Extract the [x, y] coordinate from the center of the cell holding the provided text.  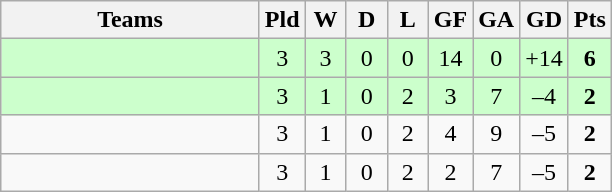
14 [450, 58]
L [408, 20]
GF [450, 20]
GD [544, 20]
6 [590, 58]
+14 [544, 58]
9 [496, 134]
Pld [282, 20]
Pts [590, 20]
W [326, 20]
GA [496, 20]
–4 [544, 96]
Teams [130, 20]
D [366, 20]
4 [450, 134]
